Capture the cell that displays the provided text and extract its [X, Y] central coordinate. 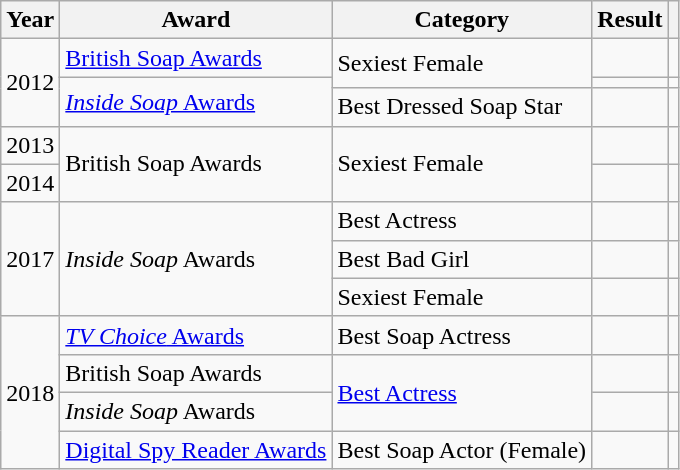
Best Bad Girl [462, 259]
Result [630, 20]
Year [30, 20]
Award [196, 20]
2017 [30, 259]
Best Soap Actor (Female) [462, 449]
2018 [30, 392]
TV Choice Awards [196, 335]
2012 [30, 82]
2013 [30, 145]
Digital Spy Reader Awards [196, 449]
2014 [30, 183]
Best Soap Actress [462, 335]
Best Dressed Soap Star [462, 107]
Category [462, 20]
